Identify which cell holds the provided text, then report its [x, y] central coordinate. 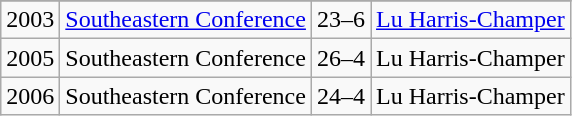
26–4 [340, 58]
2003 [30, 20]
24–4 [340, 96]
23–6 [340, 20]
2006 [30, 96]
2005 [30, 58]
